Identify which cell holds the provided text, then report its [X, Y] central coordinate. 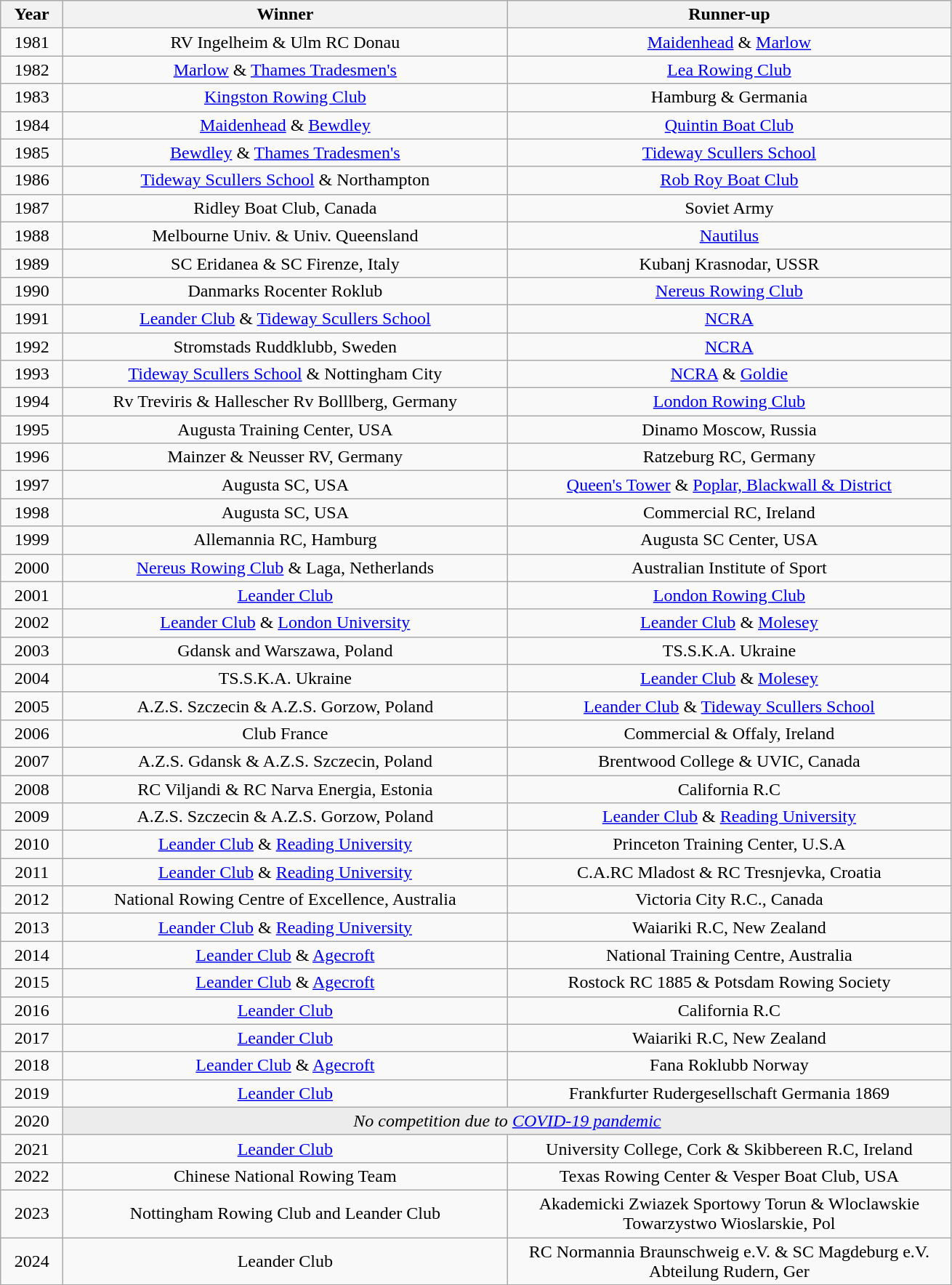
Nereus Rowing Club [730, 291]
Nottingham Rowing Club and Leander Club [285, 1214]
Club France [285, 733]
Runner-up [730, 15]
No competition due to COVID-19 pandemic [507, 1121]
1988 [32, 235]
2005 [32, 706]
1996 [32, 457]
2003 [32, 650]
1984 [32, 125]
Brentwood College & UVIC, Canada [730, 761]
1987 [32, 208]
2012 [32, 900]
2010 [32, 845]
2004 [32, 678]
2015 [32, 983]
National Rowing Centre of Excellence, Australia [285, 900]
Hamburg & Germania [730, 97]
1999 [32, 540]
1992 [32, 347]
2013 [32, 927]
Marlow & Thames Tradesmen's [285, 70]
2001 [32, 595]
Soviet Army [730, 208]
RC Viljandi & RC Narva Energia, Estonia [285, 789]
RV Ingelheim & Ulm RC Donau [285, 42]
2024 [32, 1260]
Commercial RC, Ireland [730, 512]
Mainzer & Neusser RV, Germany [285, 457]
Tideway Scullers School & Northampton [285, 180]
2020 [32, 1121]
1991 [32, 318]
Queen's Tower & Poplar, Blackwall & District [730, 485]
University College, Cork & Skibbereen R.C, Ireland [730, 1148]
Kingston Rowing Club [285, 97]
Rostock RC 1885 & Potsdam Rowing Society [730, 983]
Princeton Training Center, U.S.A [730, 845]
2008 [32, 789]
Bewdley & Thames Tradesmen's [285, 153]
2014 [32, 955]
Fana Roklubb Norway [730, 1066]
Akademicki Zwiazek Sportowy Torun & Wloclawskie Towarzystwo Wioslarskie, Pol [730, 1214]
Gdansk and Warszawa, Poland [285, 650]
A.Z.S. Gdansk & A.Z.S. Szczecin, Poland [285, 761]
Texas Rowing Center & Vesper Boat Club, USA [730, 1176]
Stromstads Ruddklubb, Sweden [285, 347]
Australian Institute of Sport [730, 568]
Melbourne Univ. & Univ. Queensland [285, 235]
Lea Rowing Club [730, 70]
Allemannia RC, Hamburg [285, 540]
2021 [32, 1148]
Maidenhead & Bewdley [285, 125]
2016 [32, 1010]
Chinese National Rowing Team [285, 1176]
Dinamo Moscow, Russia [730, 430]
Leander Club & London University [285, 623]
1997 [32, 485]
Rob Roy Boat Club [730, 180]
1985 [32, 153]
2011 [32, 872]
Ridley Boat Club, Canada [285, 208]
Quintin Boat Club [730, 125]
1998 [32, 512]
Maidenhead & Marlow [730, 42]
2006 [32, 733]
1981 [32, 42]
1994 [32, 402]
2017 [32, 1038]
1983 [32, 97]
2022 [32, 1176]
National Training Centre, Australia [730, 955]
2018 [32, 1066]
NCRA & Goldie [730, 374]
1993 [32, 374]
Kubanj Krasnodar, USSR [730, 263]
Winner [285, 15]
Augusta Training Center, USA [285, 430]
Rv Treviris & Hallescher Rv Bolllberg, Germany [285, 402]
1986 [32, 180]
1989 [32, 263]
2009 [32, 817]
SC Eridanea & SC Firenze, Italy [285, 263]
1990 [32, 291]
Victoria City R.C., Canada [730, 900]
2000 [32, 568]
Nautilus [730, 235]
Year [32, 15]
Tideway Scullers School & Nottingham City [285, 374]
Tideway Scullers School [730, 153]
2019 [32, 1093]
Frankfurter Rudergesellschaft Germania 1869 [730, 1093]
Augusta SC Center, USA [730, 540]
2023 [32, 1214]
Nereus Rowing Club & Laga, Netherlands [285, 568]
1995 [32, 430]
2007 [32, 761]
Commercial & Offaly, Ireland [730, 733]
1982 [32, 70]
Ratzeburg RC, Germany [730, 457]
2002 [32, 623]
C.A.RC Mladost & RC Tresnjevka, Croatia [730, 872]
RC Normannia Braunschweig e.V. & SC Magdeburg e.V. Abteilung Rudern, Ger [730, 1260]
Danmarks Rocenter Roklub [285, 291]
